Return [x, y] of the center of cell containing provided text 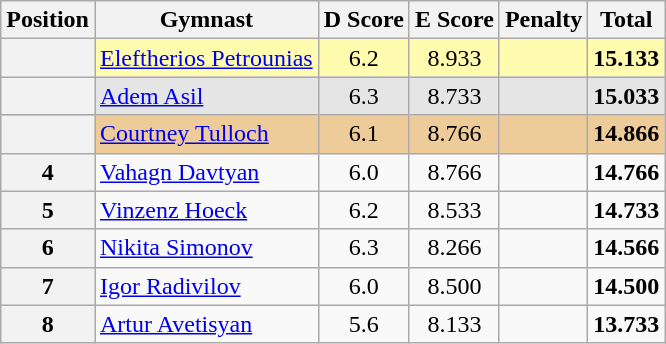
Penalty [543, 20]
Nikita Simonov [206, 248]
14.500 [626, 286]
8.266 [454, 248]
6.1 [364, 134]
14.566 [626, 248]
E Score [454, 20]
8.733 [454, 96]
5.6 [364, 324]
Position [48, 20]
Adem Asil [206, 96]
4 [48, 172]
5 [48, 210]
Vinzenz Hoeck [206, 210]
8.933 [454, 58]
8.533 [454, 210]
8.133 [454, 324]
Eleftherios Petrounias [206, 58]
D Score [364, 20]
13.733 [626, 324]
14.766 [626, 172]
8 [48, 324]
6 [48, 248]
Total [626, 20]
15.133 [626, 58]
14.733 [626, 210]
Courtney Tulloch [206, 134]
7 [48, 286]
8.500 [454, 286]
14.866 [626, 134]
Artur Avetisyan [206, 324]
Igor Radivilov [206, 286]
15.033 [626, 96]
Gymnast [206, 20]
Vahagn Davtyan [206, 172]
